Return the [X, Y] coordinate for the center point of the cell that contains the specified text.  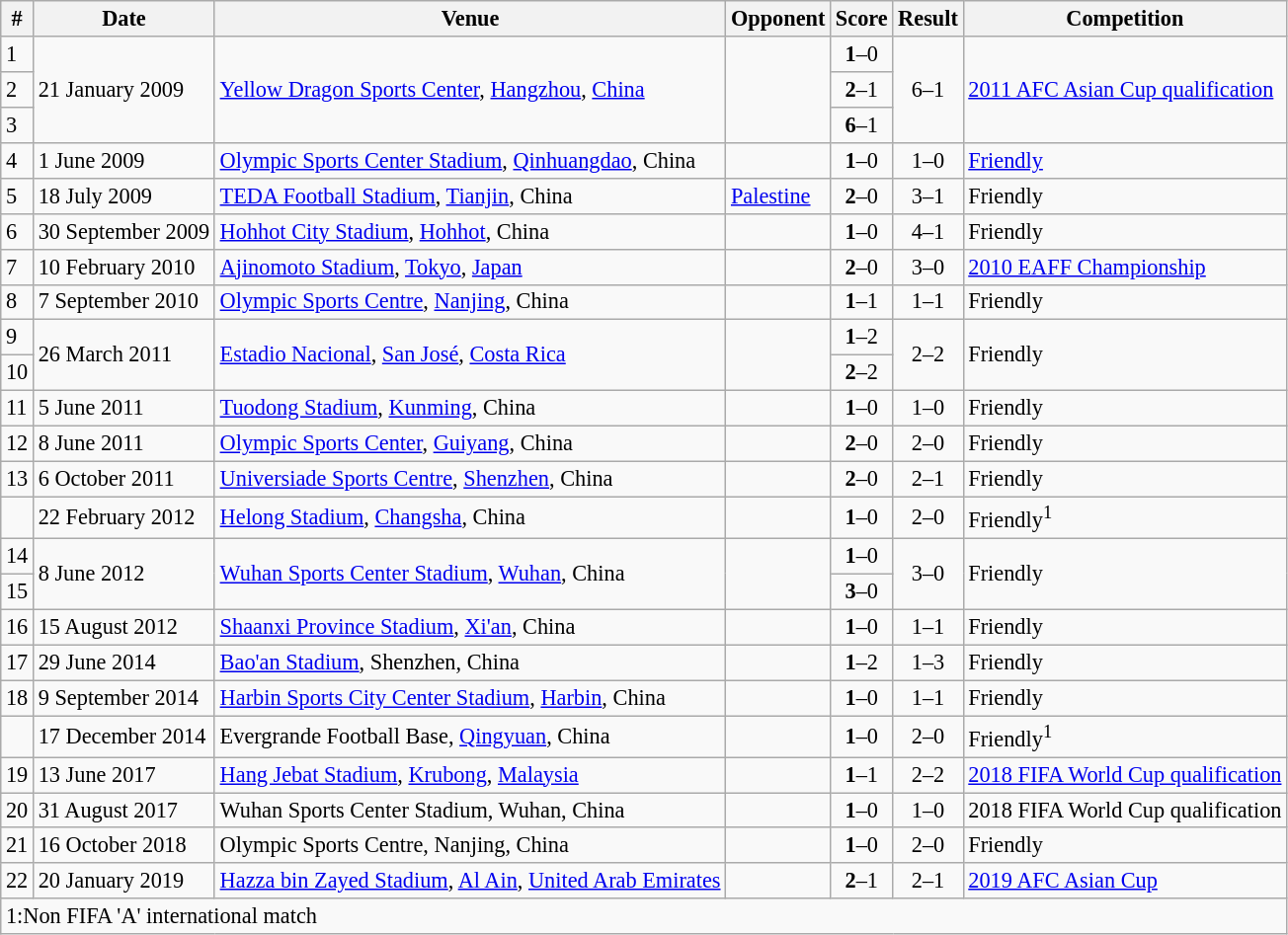
9 September 2014 [123, 698]
Competition [1125, 19]
1 June 2009 [123, 160]
1 [18, 54]
14 [18, 556]
3–1 [928, 195]
20 [18, 810]
18 [18, 698]
Evergrande Football Base, Qingyuan, China [470, 737]
2019 AFC Asian Cup [1125, 881]
7 [18, 267]
2011 AFC Asian Cup qualification [1125, 90]
10 [18, 373]
7 September 2010 [123, 302]
Hang Jebat Stadium, Krubong, Malaysia [470, 775]
1:Non FIFA 'A' international match [644, 916]
21 January 2009 [123, 90]
Olympic Sports Center Stadium, Qinhuangdao, China [470, 160]
Yellow Dragon Sports Center, Hangzhou, China [470, 90]
22 February 2012 [123, 517]
13 June 2017 [123, 775]
11 [18, 409]
26 March 2011 [123, 355]
16 [18, 627]
Tuodong Stadium, Kunming, China [470, 409]
Palestine [778, 195]
8 June 2011 [123, 444]
9 [18, 338]
Ajinomoto Stadium, Tokyo, Japan [470, 267]
5 [18, 195]
31 August 2017 [123, 810]
2010 EAFF Championship [1125, 267]
10 February 2010 [123, 267]
17 December 2014 [123, 737]
Score [861, 19]
Harbin Sports City Center Stadium, Harbin, China [470, 698]
Helong Stadium, Changsha, China [470, 517]
19 [18, 775]
Hohhot City Stadium, Hohhot, China [470, 231]
8 [18, 302]
Universiade Sports Centre, Shenzhen, China [470, 479]
30 September 2009 [123, 231]
Estadio Nacional, San José, Costa Rica [470, 355]
Venue [470, 19]
Hazza bin Zayed Stadium, Al Ain, United Arab Emirates [470, 881]
4–1 [928, 231]
Bao'an Stadium, Shenzhen, China [470, 662]
Opponent [778, 19]
20 January 2019 [123, 881]
2 [18, 89]
Result [928, 19]
29 June 2014 [123, 662]
21 [18, 845]
Olympic Sports Center, Guiyang, China [470, 444]
16 October 2018 [123, 845]
18 July 2009 [123, 195]
TEDA Football Stadium, Tianjin, China [470, 195]
6 [18, 231]
22 [18, 881]
4 [18, 160]
Date [123, 19]
8 June 2012 [123, 574]
15 August 2012 [123, 627]
1–3 [928, 662]
# [18, 19]
6 October 2011 [123, 479]
17 [18, 662]
13 [18, 479]
12 [18, 444]
3 [18, 124]
5 June 2011 [123, 409]
Shaanxi Province Stadium, Xi'an, China [470, 627]
15 [18, 591]
